Capture the cell that displays the provided text and extract its (X, Y) central coordinate. 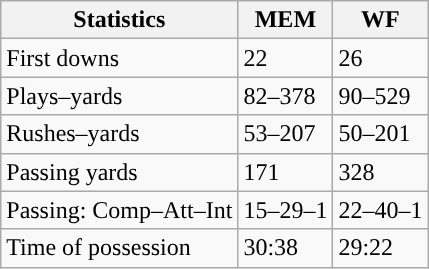
15–29–1 (286, 210)
30:38 (286, 248)
Passing: Comp–Att–Int (120, 210)
22–40–1 (380, 210)
Passing yards (120, 172)
328 (380, 172)
90–529 (380, 96)
26 (380, 58)
Time of possession (120, 248)
22 (286, 58)
29:22 (380, 248)
Rushes–yards (120, 134)
MEM (286, 20)
Statistics (120, 20)
First downs (120, 58)
WF (380, 20)
82–378 (286, 96)
50–201 (380, 134)
Plays–yards (120, 96)
171 (286, 172)
53–207 (286, 134)
